From the cell containing the given text, extract its center point as [X, Y] coordinate. 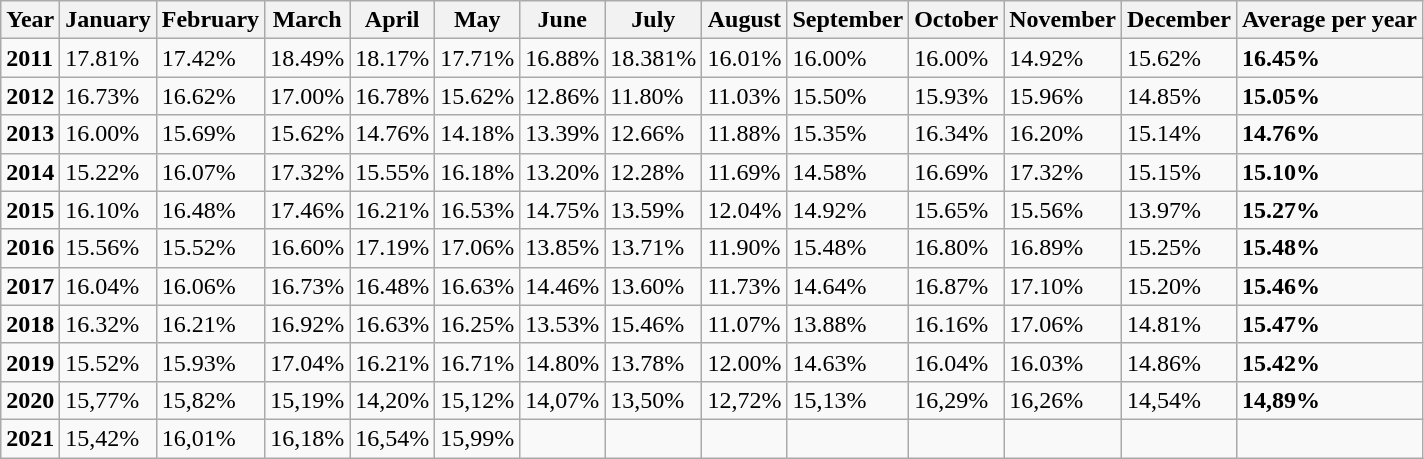
16.07% [210, 172]
13.88% [848, 324]
16.87% [956, 286]
14.46% [562, 286]
15.42% [1329, 362]
14.81% [1178, 324]
16.10% [108, 210]
13.20% [562, 172]
16.18% [478, 172]
2011 [30, 58]
16.89% [1063, 248]
Average per year [1329, 20]
February [210, 20]
July [654, 20]
16.78% [392, 96]
14,20% [392, 400]
16,26% [1063, 400]
12.28% [654, 172]
15,19% [308, 400]
17.10% [1063, 286]
15.20% [1178, 286]
17.04% [308, 362]
16.69% [956, 172]
16.71% [478, 362]
16.01% [744, 58]
14,07% [562, 400]
11.80% [654, 96]
17.42% [210, 58]
16.34% [956, 134]
12.86% [562, 96]
December [1178, 20]
August [744, 20]
12.66% [654, 134]
16,29% [956, 400]
15.47% [1329, 324]
16,01% [210, 438]
2020 [30, 400]
16.92% [308, 324]
September [848, 20]
2017 [30, 286]
2021 [30, 438]
2018 [30, 324]
15.69% [210, 134]
2014 [30, 172]
15,12% [478, 400]
13.85% [562, 248]
14.75% [562, 210]
15.22% [108, 172]
16.32% [108, 324]
15.05% [1329, 96]
15,42% [108, 438]
15,77% [108, 400]
15,99% [478, 438]
16.20% [1063, 134]
12.04% [744, 210]
15,13% [848, 400]
16.80% [956, 248]
14.86% [1178, 362]
17.46% [308, 210]
May [478, 20]
2013 [30, 134]
13.60% [654, 286]
2012 [30, 96]
14.80% [562, 362]
14,89% [1329, 400]
17.81% [108, 58]
15.15% [1178, 172]
15,82% [210, 400]
14.58% [848, 172]
15.65% [956, 210]
11.69% [744, 172]
18.49% [308, 58]
14.18% [478, 134]
12,72% [744, 400]
13,50% [654, 400]
15.96% [1063, 96]
16,54% [392, 438]
2015 [30, 210]
18.17% [392, 58]
14.64% [848, 286]
16.03% [1063, 362]
14.63% [848, 362]
16.53% [478, 210]
13.78% [654, 362]
14.85% [1178, 96]
15.35% [848, 134]
March [308, 20]
17.19% [392, 248]
16,18% [308, 438]
12.00% [744, 362]
18.381% [654, 58]
15.14% [1178, 134]
October [956, 20]
16.06% [210, 286]
15.55% [392, 172]
16.25% [478, 324]
13.71% [654, 248]
15.25% [1178, 248]
13.53% [562, 324]
16.62% [210, 96]
2016 [30, 248]
2019 [30, 362]
April [392, 20]
17.00% [308, 96]
13.59% [654, 210]
November [1063, 20]
15.10% [1329, 172]
11.07% [744, 324]
14,54% [1178, 400]
June [562, 20]
Year [30, 20]
15.50% [848, 96]
16.45% [1329, 58]
13.39% [562, 134]
16.16% [956, 324]
11.88% [744, 134]
11.03% [744, 96]
January [108, 20]
17.71% [478, 58]
16.60% [308, 248]
15.27% [1329, 210]
13.97% [1178, 210]
16.88% [562, 58]
11.90% [744, 248]
11.73% [744, 286]
